Capture the cell that displays the provided text and extract its [X, Y] central coordinate. 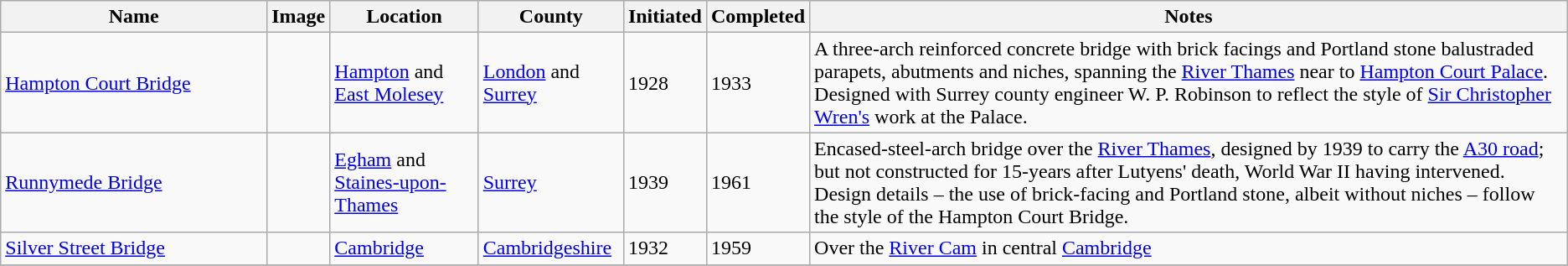
Notes [1189, 17]
Runnymede Bridge [134, 183]
1959 [757, 248]
Over the River Cam in central Cambridge [1189, 248]
Hampton Court Bridge [134, 82]
1961 [757, 183]
1933 [757, 82]
Image [298, 17]
Completed [757, 17]
Name [134, 17]
Silver Street Bridge [134, 248]
Cambridge [404, 248]
1932 [665, 248]
Surrey [551, 183]
London and Surrey [551, 82]
County [551, 17]
1939 [665, 183]
Location [404, 17]
Cambridgeshire [551, 248]
Initiated [665, 17]
Hampton and East Molesey [404, 82]
1928 [665, 82]
Egham and Staines-upon-Thames [404, 183]
